Extract the [X, Y] coordinate from the center of the cell holding the provided text.  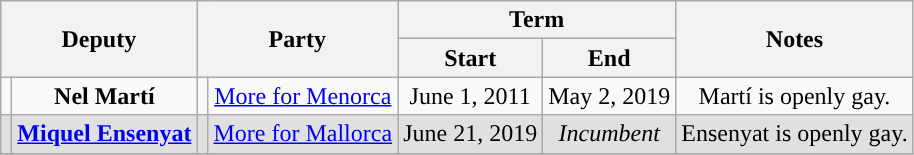
June 1, 2011 [470, 96]
More for Menorca [303, 96]
Deputy [99, 39]
Miquel Ensenyat [104, 134]
Notes [794, 39]
Party [298, 39]
Term [537, 20]
Martí is openly gay. [794, 96]
Start [470, 58]
Incumbent [610, 134]
May 2, 2019 [610, 96]
June 21, 2019 [470, 134]
End [610, 58]
More for Mallorca [303, 134]
Nel Martí [104, 96]
Ensenyat is openly gay. [794, 134]
